Extract the [x, y] coordinate from the center of the cell holding the provided text.  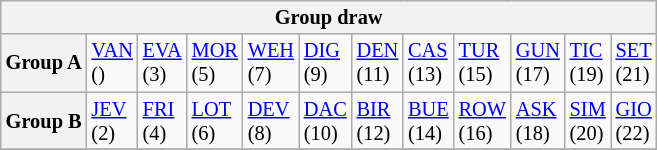
WEH (7) [271, 63]
JEV (2) [112, 121]
EVA (3) [162, 63]
SET (21) [634, 63]
DIG (9) [326, 63]
GIO (22) [634, 121]
LOT (6) [215, 121]
SIM (20) [588, 121]
Group A [44, 63]
MOR (5) [215, 63]
Group B [44, 121]
CAS (13) [428, 63]
ASK (18) [538, 121]
Group draw [329, 17]
DAC (10) [326, 121]
BIR (12) [378, 121]
ROW (16) [482, 121]
VAN () [112, 63]
DEV (8) [271, 121]
GUN (17) [538, 63]
BUE (14) [428, 121]
DEN (11) [378, 63]
TIC (19) [588, 63]
FRI (4) [162, 121]
TUR (15) [482, 63]
